Return the (X, Y) coordinate for the center point of the cell that contains the specified text.  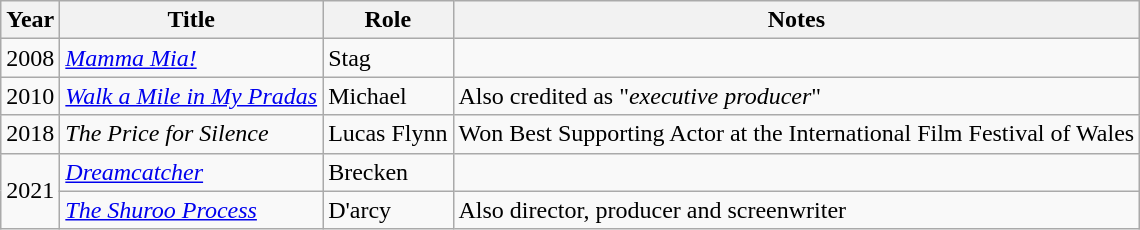
Walk a Mile in My Pradas (192, 96)
Also director, producer and screenwriter (796, 210)
D'arcy (388, 210)
Also credited as "executive producer" (796, 96)
Notes (796, 20)
2008 (30, 58)
2021 (30, 191)
Michael (388, 96)
Dreamcatcher (192, 172)
Won Best Supporting Actor at the International Film Festival of Wales (796, 134)
Year (30, 20)
Title (192, 20)
The Price for Silence (192, 134)
Lucas Flynn (388, 134)
The Shuroo Process (192, 210)
Brecken (388, 172)
Mamma Mia! (192, 58)
2010 (30, 96)
Stag (388, 58)
Role (388, 20)
2018 (30, 134)
